Return the (x, y) coordinate for the center point of the cell that contains the specified text.  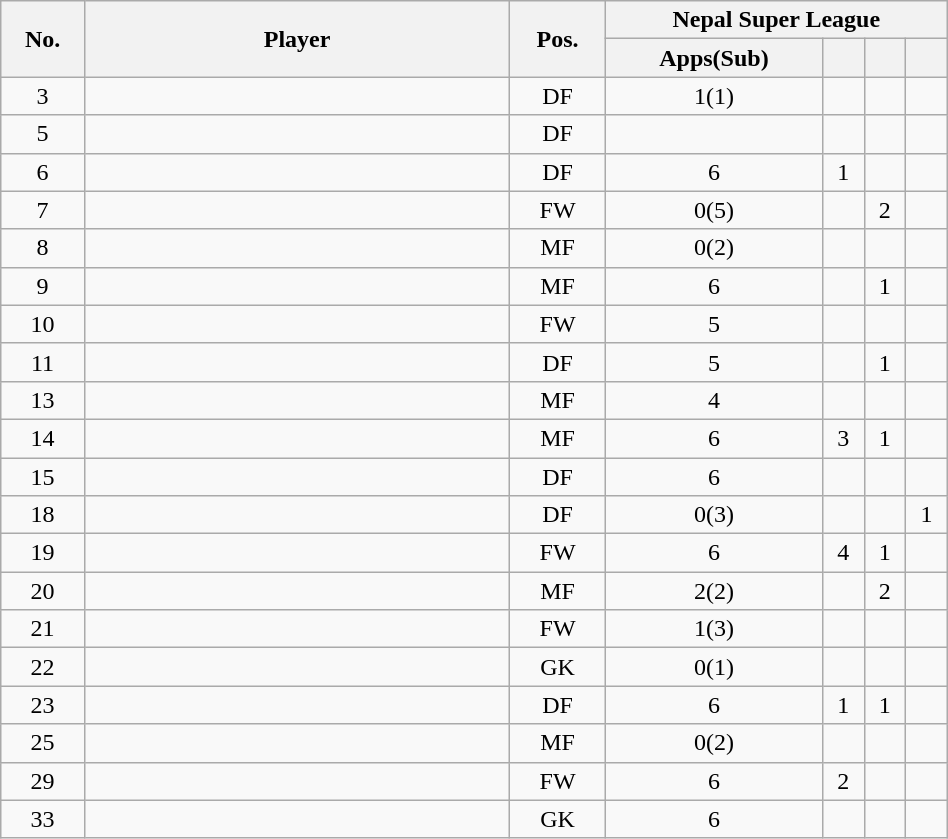
8 (43, 248)
20 (43, 591)
14 (43, 438)
9 (43, 286)
21 (43, 629)
11 (43, 362)
1(3) (714, 629)
25 (43, 743)
0(3) (714, 515)
Pos. (558, 39)
Apps(Sub) (714, 58)
0(1) (714, 667)
18 (43, 515)
22 (43, 667)
Nepal Super League (776, 20)
10 (43, 324)
2(2) (714, 591)
23 (43, 705)
Player (296, 39)
15 (43, 477)
29 (43, 781)
13 (43, 400)
19 (43, 553)
No. (43, 39)
33 (43, 819)
0(5) (714, 210)
7 (43, 210)
1(1) (714, 96)
